Capture the cell that displays the provided text and extract its [X, Y] central coordinate. 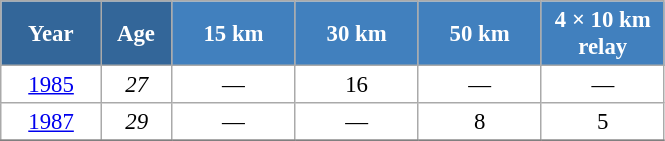
5 [602, 122]
27 [136, 85]
8 [480, 122]
1985 [52, 85]
4 × 10 km relay [602, 34]
30 km [356, 34]
16 [356, 85]
1987 [52, 122]
15 km [234, 34]
29 [136, 122]
Age [136, 34]
50 km [480, 34]
Year [52, 34]
